Capture the cell that displays the provided text and extract its [x, y] central coordinate. 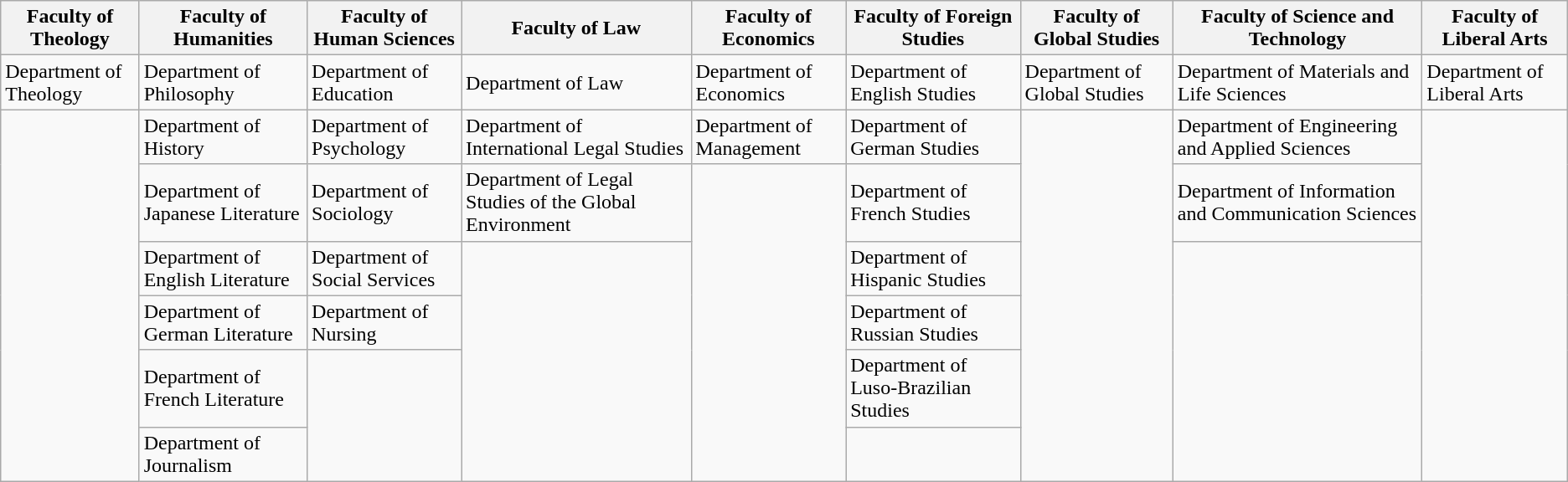
Department of English Studies [933, 82]
Department of French Studies [933, 203]
Department of Social Services [384, 268]
Department of Global Studies [1096, 82]
Department of History [223, 137]
Department of Information and Communication Sciences [1297, 203]
Department of Economics [769, 82]
Faculty of Foreign Studies [933, 28]
Faculty of Law [576, 28]
Department of Legal Studies of the Global Environment [576, 203]
Department of Psychology [384, 137]
Department of Russian Studies [933, 323]
Faculty of Human Sciences [384, 28]
Department of International Legal Studies [576, 137]
Department of Law [576, 82]
Faculty of Global Studies [1096, 28]
Faculty of Theology [70, 28]
Department of Materials and Life Sciences [1297, 82]
Department of Education [384, 82]
Department of Journalism [223, 454]
Faculty of Economics [769, 28]
Department of Theology [70, 82]
Department of Liberal Arts [1494, 82]
Department of Sociology [384, 203]
Faculty of Science and Technology [1297, 28]
Department of German Studies [933, 137]
Department of Hispanic Studies [933, 268]
Department of English Literature [223, 268]
Department of Engineering and Applied Sciences [1297, 137]
Department of Philosophy [223, 82]
Department of Management [769, 137]
Department of Japanese Literature [223, 203]
Faculty of Humanities [223, 28]
Faculty of Liberal Arts [1494, 28]
Department of Nursing [384, 323]
Department of German Literature [223, 323]
Department of French Literature [223, 388]
Department of Luso-Brazilian Studies [933, 388]
